Output the [X, Y] coordinate of the center of the cell containing the given text.  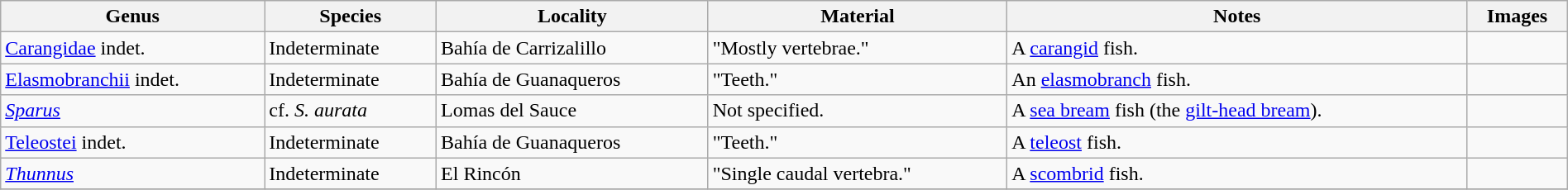
A carangid fish. [1237, 48]
Carangidae indet. [132, 48]
El Rincón [572, 173]
An elasmobranch fish. [1237, 79]
cf. S. aurata [351, 111]
A sea bream fish (the gilt-head bream). [1237, 111]
Elasmobranchii indet. [132, 79]
Images [1518, 17]
Thunnus [132, 173]
Species [351, 17]
Material [858, 17]
Genus [132, 17]
Lomas del Sauce [572, 111]
A teleost fish. [1237, 142]
"Single caudal vertebra." [858, 173]
Not specified. [858, 111]
Teleostei indet. [132, 142]
A scombrid fish. [1237, 173]
Notes [1237, 17]
Sparus [132, 111]
"Mostly vertebrae." [858, 48]
Locality [572, 17]
Bahía de Carrizalillo [572, 48]
